Find where the given text appears and provide that cell's center as (x, y) coordinate. 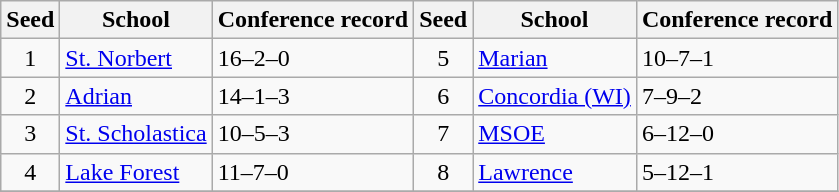
St. Norbert (136, 58)
4 (30, 172)
8 (444, 172)
10–5–3 (312, 134)
3 (30, 134)
10–7–1 (736, 58)
5–12–1 (736, 172)
MSOE (555, 134)
11–7–0 (312, 172)
Marian (555, 58)
14–1–3 (312, 96)
Lawrence (555, 172)
Adrian (136, 96)
7 (444, 134)
5 (444, 58)
16–2–0 (312, 58)
6–12–0 (736, 134)
Concordia (WI) (555, 96)
1 (30, 58)
2 (30, 96)
St. Scholastica (136, 134)
6 (444, 96)
7–9–2 (736, 96)
Lake Forest (136, 172)
